Scan for the cell matching the given text and deliver its [x, y] coordinate at center. 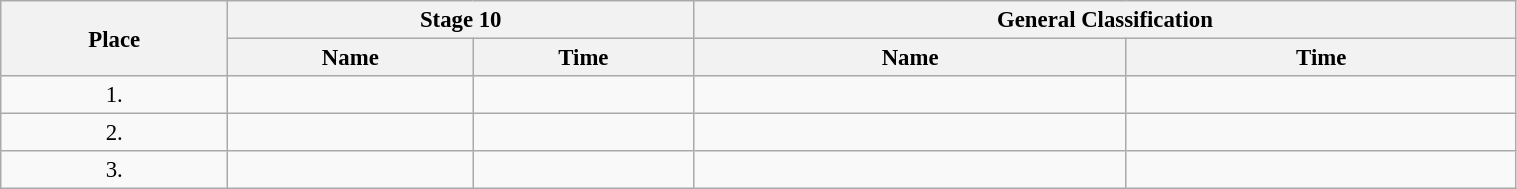
3. [114, 170]
1. [114, 95]
Place [114, 38]
Stage 10 [461, 20]
2. [114, 133]
General Classification [1105, 20]
